Return (X, Y) of the center of cell containing provided text 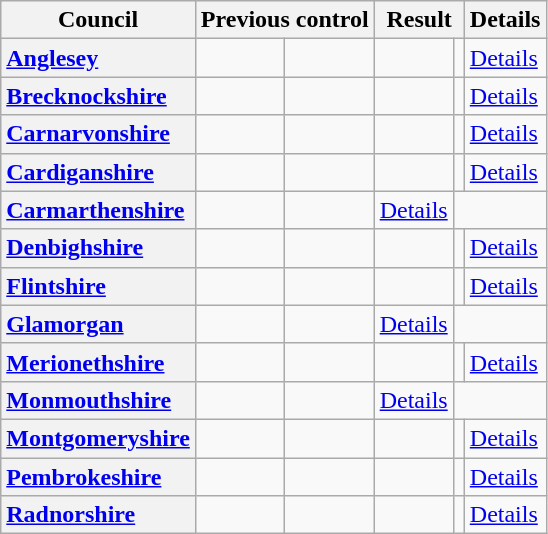
Previous control (284, 20)
Radnorshire (98, 515)
Council (98, 20)
Denbighshire (98, 248)
Pembrokeshire (98, 477)
Carnarvonshire (98, 134)
Result (419, 20)
Montgomeryshire (98, 438)
Merionethshire (98, 362)
Monmouthshire (98, 400)
Carmarthenshire (98, 210)
Anglesey (98, 58)
Brecknockshire (98, 96)
Cardiganshire (98, 172)
Flintshire (98, 286)
Glamorgan (98, 324)
